Scan for the cell matching the given text and deliver its (X, Y) coordinate at center. 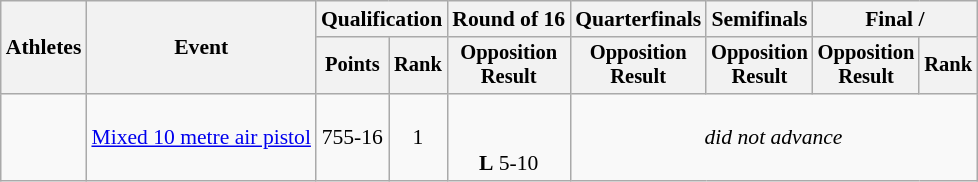
755-16 (352, 138)
1 (418, 138)
Event (201, 48)
Points (352, 66)
Quarterfinals (638, 19)
Round of 16 (508, 19)
Mixed 10 metre air pistol (201, 138)
did not advance (774, 138)
Semifinals (760, 19)
Final / (895, 19)
Athletes (44, 48)
Qualification (382, 19)
L 5-10 (508, 138)
